Find where the given text appears and provide that cell's center as (x, y) coordinate. 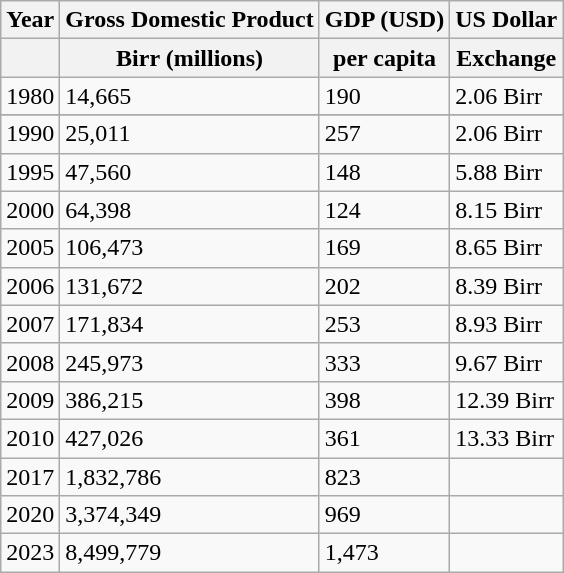
823 (384, 477)
8.65 Birr (506, 248)
2006 (30, 286)
2020 (30, 515)
US Dollar (506, 20)
333 (384, 362)
2009 (30, 400)
2008 (30, 362)
8,499,779 (190, 553)
2005 (30, 248)
Year (30, 20)
2017 (30, 477)
2010 (30, 438)
Birr (millions) (190, 58)
1,832,786 (190, 477)
per capita (384, 58)
13.33 Birr (506, 438)
1980 (30, 96)
398 (384, 400)
3,374,349 (190, 515)
253 (384, 324)
12.39 Birr (506, 400)
1995 (30, 172)
64,398 (190, 210)
148 (384, 172)
Gross Domestic Product (190, 20)
169 (384, 248)
8.15 Birr (506, 210)
2007 (30, 324)
386,215 (190, 400)
190 (384, 96)
8.93 Birr (506, 324)
1,473 (384, 553)
969 (384, 515)
5.88 Birr (506, 172)
47,560 (190, 172)
202 (384, 286)
124 (384, 210)
8.39 Birr (506, 286)
Exchange (506, 58)
14,665 (190, 96)
361 (384, 438)
171,834 (190, 324)
GDP (USD) (384, 20)
2023 (30, 553)
427,026 (190, 438)
1990 (30, 134)
106,473 (190, 248)
25,011 (190, 134)
131,672 (190, 286)
257 (384, 134)
245,973 (190, 362)
2000 (30, 210)
9.67 Birr (506, 362)
